Output the (x, y) coordinate of the center of the cell containing the given text.  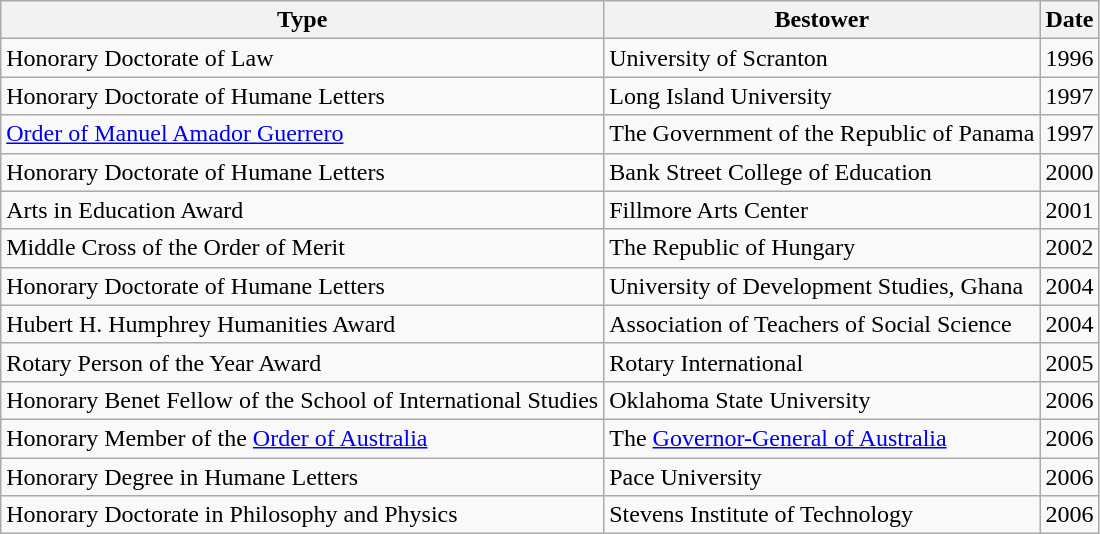
Long Island University (822, 96)
2005 (1070, 362)
The Republic of Hungary (822, 248)
Association of Teachers of Social Science (822, 324)
Honorary Benet Fellow of the School of International Studies (302, 400)
Rotary Person of the Year Award (302, 362)
Arts in Education Award (302, 210)
Bestower (822, 20)
Middle Cross of the Order of Merit (302, 248)
Fillmore Arts Center (822, 210)
Hubert H. Humphrey Humanities Award (302, 324)
Rotary International (822, 362)
Order of Manuel Amador Guerrero (302, 134)
Date (1070, 20)
Honorary Doctorate in Philosophy and Physics (302, 515)
Honorary Doctorate of Law (302, 58)
The Government of the Republic of Panama (822, 134)
Bank Street College of Education (822, 172)
Type (302, 20)
Honorary Member of the Order of Australia (302, 438)
Pace University (822, 477)
University of Development Studies, Ghana (822, 286)
The Governor-General of Australia (822, 438)
2000 (1070, 172)
Honorary Degree in Humane Letters (302, 477)
Oklahoma State University (822, 400)
Stevens Institute of Technology (822, 515)
2002 (1070, 248)
1996 (1070, 58)
2001 (1070, 210)
University of Scranton (822, 58)
